Return (X, Y) of the center of cell containing provided text 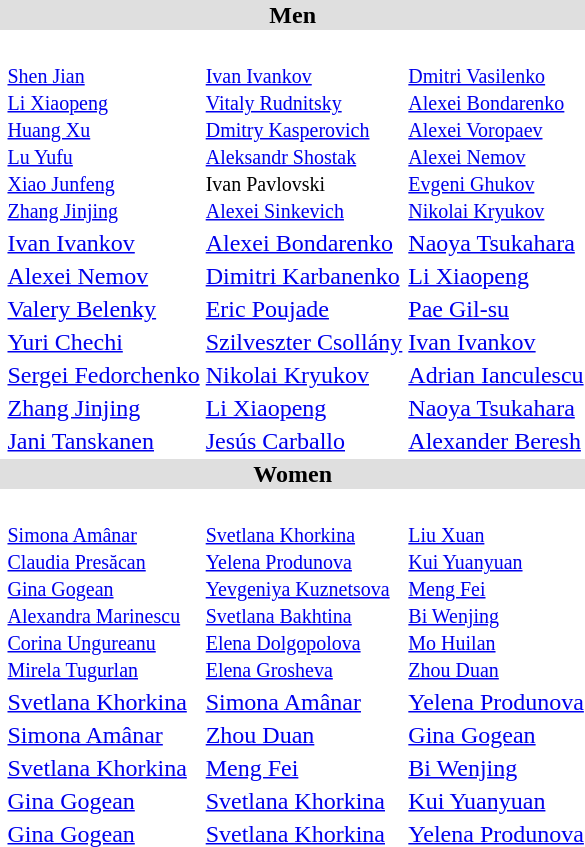
Meng Fei (304, 768)
Valery Belenky (104, 309)
Dimitri Karbanenko (304, 276)
Alexei Nemov (104, 276)
Men (292, 15)
Svetlana KhorkinaYelena ProdunovaYevgeniya KuznetsovaSvetlana BakhtinaElena DolgopolovaElena Grosheva (304, 588)
Nikolai Kryukov (304, 375)
Szilveszter Csollány (304, 342)
Alexei Bondarenko (304, 243)
Jesús Carballo (304, 441)
Ivan IvankovVitaly RudnitskyDmitry KasperovichAleksandr ShostakIvan PavlovskiAlexei Sinkevich (304, 129)
Ivan Ivankov (104, 243)
Eric Poujade (304, 309)
Shen JianLi XiaopengHuang XuLu YufuXiao JunfengZhang Jinjing (104, 129)
Gina Gogean (104, 801)
Zhou Duan (304, 735)
Li Xiaopeng (304, 408)
Simona AmânarClaudia PresăcanGina GogeanAlexandra MarinescuCorina UngureanuMirela Tugurlan (104, 588)
Zhang Jinjing (104, 408)
Jani Tanskanen (104, 441)
Yuri Chechi (104, 342)
Women (292, 474)
Sergei Fedorchenko (104, 375)
